Scan for the cell matching the given text and deliver its [X, Y] coordinate at center. 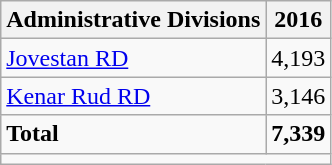
Total [134, 134]
2016 [298, 20]
3,146 [298, 96]
7,339 [298, 134]
Jovestan RD [134, 58]
Administrative Divisions [134, 20]
4,193 [298, 58]
Kenar Rud RD [134, 96]
